Detect which cell encompasses the target text, then output its [X, Y] center coordinate. 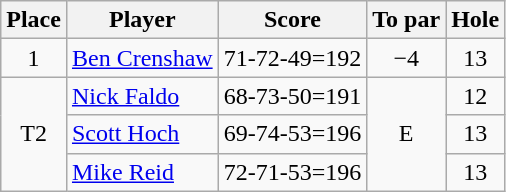
Score [292, 20]
Player [142, 20]
−4 [406, 58]
T2 [34, 134]
1 [34, 58]
Ben Crenshaw [142, 58]
E [406, 134]
Hole [476, 20]
To par [406, 20]
Place [34, 20]
69-74-53=196 [292, 134]
72-71-53=196 [292, 172]
71-72-49=192 [292, 58]
Mike Reid [142, 172]
68-73-50=191 [292, 96]
12 [476, 96]
Scott Hoch [142, 134]
Nick Faldo [142, 96]
